Scan for the cell matching the given text and deliver its (x, y) coordinate at center. 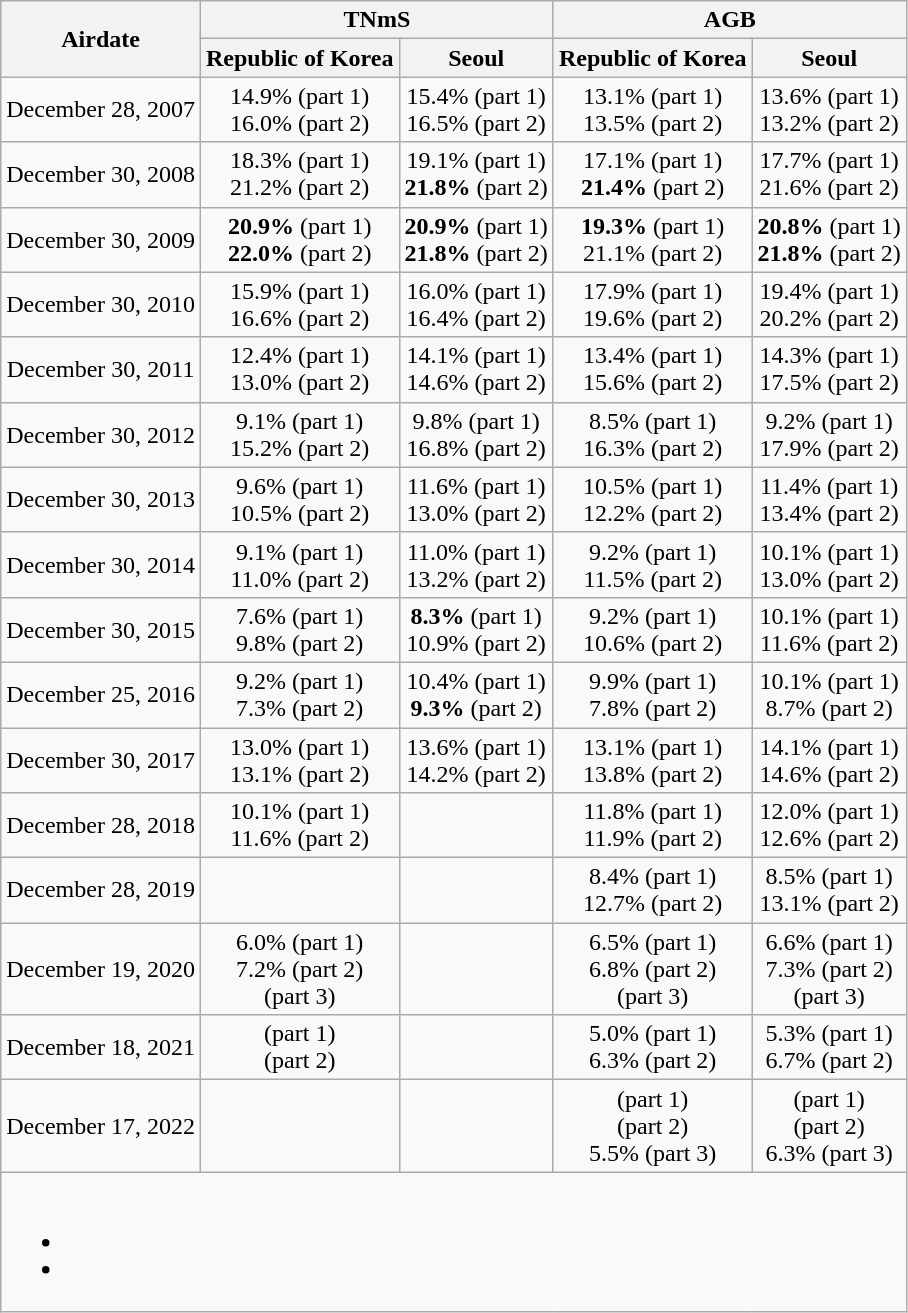
20.9% (part 1)22.0% (part 2) (300, 240)
19.3% (part 1)21.1% (part 2) (652, 240)
20.8% (part 1)21.8% (part 2) (829, 240)
11.4% (part 1)13.4% (part 2) (829, 500)
15.4% (part 1)16.5% (part 2) (476, 110)
6.0% (part 1)7.2% (part 2) (part 3) (300, 969)
6.5% (part 1)6.8% (part 2) (part 3) (652, 969)
10.1% (part 1)13.0% (part 2) (829, 564)
17.9% (part 1)19.6% (part 2) (652, 304)
10.5% (part 1)12.2% (part 2) (652, 500)
9.1% (part 1)15.2% (part 2) (300, 434)
9.2% (part 1)7.3% (part 2) (300, 694)
5.0% (part 1)6.3% (part 2) (652, 1048)
December 19, 2020 (101, 969)
5.3% (part 1)6.7% (part 2) (829, 1048)
TNmS (376, 20)
December 25, 2016 (101, 694)
13.6% (part 1)14.2% (part 2) (476, 760)
December 28, 2018 (101, 826)
11.6% (part 1)13.0% (part 2) (476, 500)
14.9% (part 1)16.0% (part 2) (300, 110)
16.0% (part 1)16.4% (part 2) (476, 304)
10.1% (part 1)8.7% (part 2) (829, 694)
12.0% (part 1)12.6% (part 2) (829, 826)
9.8% (part 1)16.8% (part 2) (476, 434)
December 28, 2019 (101, 890)
10.4% (part 1)9.3% (part 2) (476, 694)
15.9% (part 1)16.6% (part 2) (300, 304)
7.6% (part 1)9.8% (part 2) (300, 630)
19.4% (part 1)20.2% (part 2) (829, 304)
December 30, 2017 (101, 760)
18.3% (part 1)21.2% (part 2) (300, 174)
8.5% (part 1)13.1% (part 2) (829, 890)
9.2% (part 1)11.5% (part 2) (652, 564)
(part 1) (part 2) (300, 1048)
December 30, 2014 (101, 564)
14.3% (part 1)17.5% (part 2) (829, 370)
9.6% (part 1)10.5% (part 2) (300, 500)
December 30, 2010 (101, 304)
13.1% (part 1)13.5% (part 2) (652, 110)
9.2% (part 1)17.9% (part 2) (829, 434)
AGB (730, 20)
December 30, 2011 (101, 370)
13.6% (part 1)13.2% (part 2) (829, 110)
9.2% (part 1)10.6% (part 2) (652, 630)
December 17, 2022 (101, 1126)
(part 1) (part 2)6.3% (part 3) (829, 1126)
December 28, 2007 (101, 110)
9.1% (part 1)11.0% (part 2) (300, 564)
8.4% (part 1)12.7% (part 2) (652, 890)
13.0% (part 1)13.1% (part 2) (300, 760)
December 30, 2013 (101, 500)
13.1% (part 1)13.8% (part 2) (652, 760)
(part 1) (part 2)5.5% (part 3) (652, 1126)
9.9% (part 1)7.8% (part 2) (652, 694)
December 18, 2021 (101, 1048)
December 30, 2015 (101, 630)
11.8% (part 1)11.9% (part 2) (652, 826)
11.0% (part 1)13.2% (part 2) (476, 564)
12.4% (part 1)13.0% (part 2) (300, 370)
17.7% (part 1)21.6% (part 2) (829, 174)
December 30, 2012 (101, 434)
13.4% (part 1)15.6% (part 2) (652, 370)
December 30, 2009 (101, 240)
20.9% (part 1)21.8% (part 2) (476, 240)
19.1% (part 1)21.8% (part 2) (476, 174)
6.6% (part 1)7.3% (part 2) (part 3) (829, 969)
December 30, 2008 (101, 174)
17.1% (part 1)21.4% (part 2) (652, 174)
Airdate (101, 39)
8.5% (part 1)16.3% (part 2) (652, 434)
8.3% (part 1)10.9% (part 2) (476, 630)
